Return [x, y] of the center of cell containing provided text 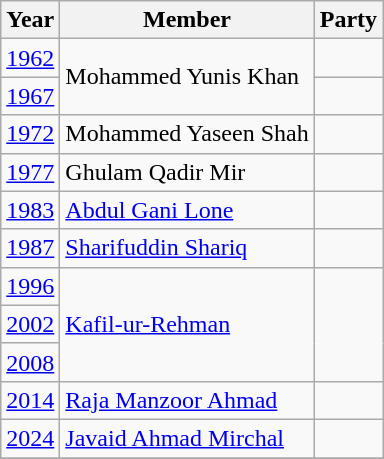
2024 [30, 438]
Year [30, 20]
1962 [30, 58]
1977 [30, 172]
2002 [30, 324]
Abdul Gani Lone [187, 210]
1983 [30, 210]
Javaid Ahmad Mirchal [187, 438]
Party [348, 20]
1987 [30, 248]
2008 [30, 362]
1967 [30, 96]
Member [187, 20]
2014 [30, 400]
1996 [30, 286]
Ghulam Qadir Mir [187, 172]
Mohammed Yaseen Shah [187, 134]
1972 [30, 134]
Kafil-ur-Rehman [187, 324]
Sharifuddin Shariq [187, 248]
Raja Manzoor Ahmad [187, 400]
Mohammed Yunis Khan [187, 77]
